Capture the cell that displays the provided text and extract its [X, Y] central coordinate. 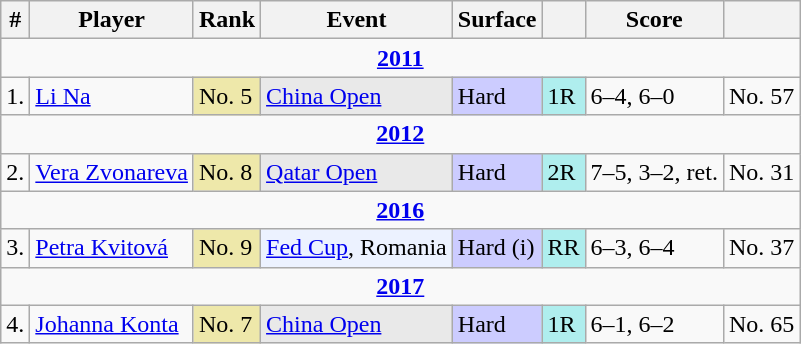
RR [564, 248]
Qatar Open [357, 172]
Fed Cup, Romania [357, 248]
No. 8 [226, 172]
1. [16, 96]
2R [564, 172]
2011 [400, 58]
2017 [400, 286]
4. [16, 324]
Score [654, 20]
2012 [400, 134]
6–1, 6–2 [654, 324]
2. [16, 172]
Player [112, 20]
No. 65 [761, 324]
No. 57 [761, 96]
No. 7 [226, 324]
Hard (i) [497, 248]
No. 37 [761, 248]
No. 31 [761, 172]
No. 9 [226, 248]
No. 5 [226, 96]
2016 [400, 210]
7–5, 3–2, ret. [654, 172]
Rank [226, 20]
6–3, 6–4 [654, 248]
6–4, 6–0 [654, 96]
# [16, 20]
Surface [497, 20]
3. [16, 248]
Johanna Konta [112, 324]
Event [357, 20]
Vera Zvonareva [112, 172]
Petra Kvitová [112, 248]
Li Na [112, 96]
